Capture the cell that displays the provided text and extract its [X, Y] central coordinate. 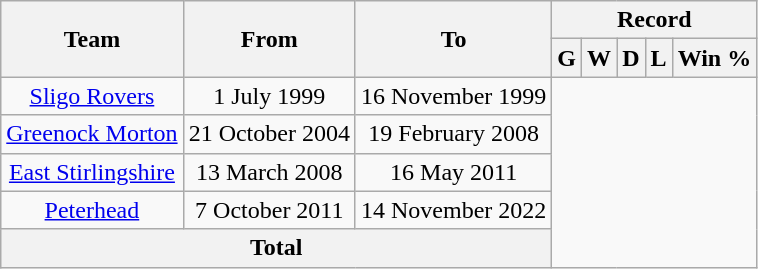
21 October 2004 [269, 134]
To [453, 39]
Win % [714, 58]
Sligo Rovers [92, 96]
7 October 2011 [269, 210]
L [658, 58]
16 November 1999 [453, 96]
13 March 2008 [269, 172]
East Stirlingshire [92, 172]
Record [654, 20]
Total [276, 248]
D [631, 58]
14 November 2022 [453, 210]
19 February 2008 [453, 134]
G [567, 58]
1 July 1999 [269, 96]
Peterhead [92, 210]
Team [92, 39]
W [600, 58]
From [269, 39]
Greenock Morton [92, 134]
16 May 2011 [453, 172]
